Return [X, Y] of the center of cell containing provided text 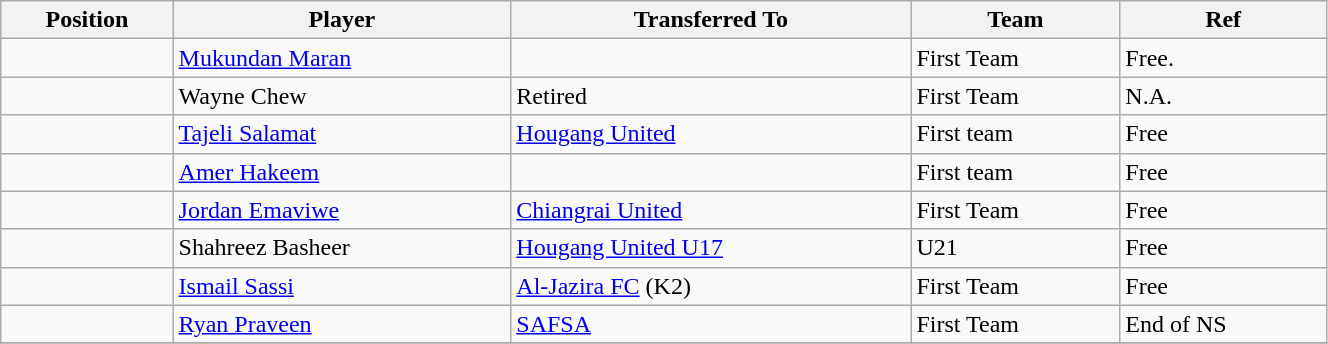
Mukundan Maran [342, 58]
Ref [1224, 20]
Ryan Praveen [342, 324]
Al-Jazira FC (K2) [711, 286]
Chiangrai United [711, 210]
Amer Hakeem [342, 172]
Ismail Sassi [342, 286]
U21 [1016, 248]
Team [1016, 20]
Jordan Emaviwe [342, 210]
Player [342, 20]
Hougang United U17 [711, 248]
Retired [711, 96]
SAFSA [711, 324]
Free. [1224, 58]
N.A. [1224, 96]
Transferred To [711, 20]
Tajeli Salamat [342, 134]
End of NS [1224, 324]
Shahreez Basheer [342, 248]
Hougang United [711, 134]
Wayne Chew [342, 96]
Position [87, 20]
